Find where the given text appears and provide that cell's center as (X, Y) coordinate. 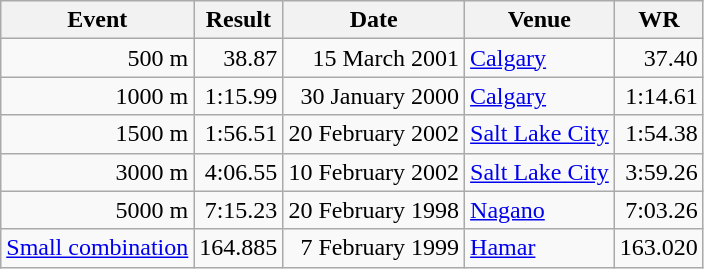
7:03.26 (658, 210)
Event (98, 20)
163.020 (658, 248)
Date (374, 20)
Small combination (98, 248)
15 March 2001 (374, 58)
38.87 (238, 58)
7:15.23 (238, 210)
5000 m (98, 210)
10 February 2002 (374, 172)
Nagano (540, 210)
20 February 1998 (374, 210)
1:15.99 (238, 96)
3:59.26 (658, 172)
Result (238, 20)
1000 m (98, 96)
1:56.51 (238, 134)
3000 m (98, 172)
37.40 (658, 58)
WR (658, 20)
30 January 2000 (374, 96)
Venue (540, 20)
1500 m (98, 134)
164.885 (238, 248)
7 February 1999 (374, 248)
20 February 2002 (374, 134)
1:14.61 (658, 96)
Hamar (540, 248)
4:06.55 (238, 172)
500 m (98, 58)
1:54.38 (658, 134)
